For the text-containing cell, return its midpoint in (x, y) coordinate format. 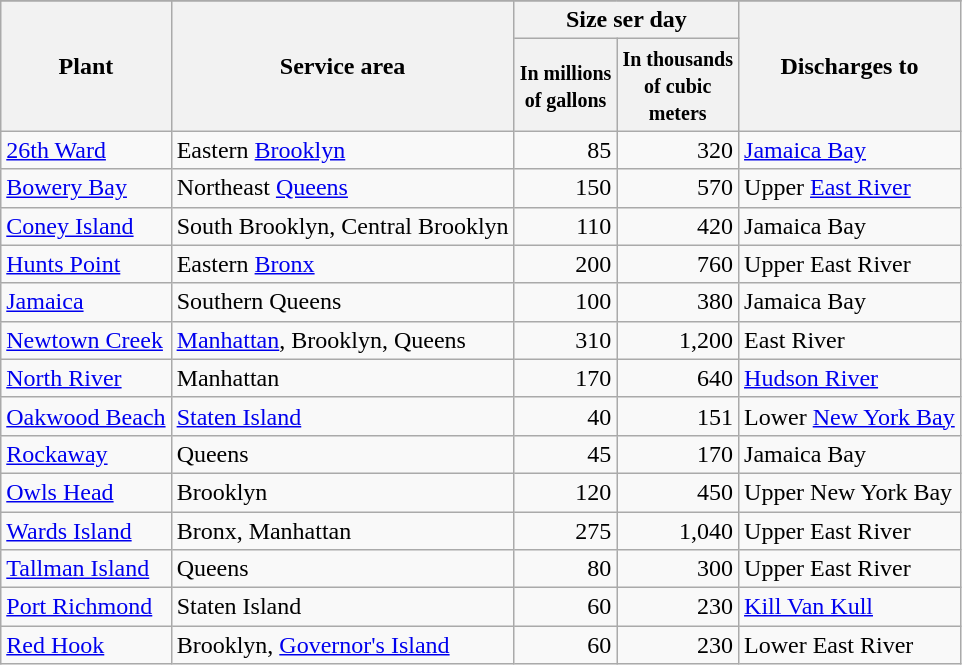
300 (678, 569)
Bowery Bay (86, 188)
Size ser day (626, 20)
45 (566, 454)
Discharges to (850, 66)
Hudson River (850, 378)
1,200 (678, 340)
Lower East River (850, 645)
Bronx, Manhattan (342, 531)
40 (566, 416)
Tallman Island (86, 569)
Upper New York Bay (850, 492)
Manhattan (342, 378)
Owls Head (86, 492)
Plant (86, 66)
Oakwood Beach (86, 416)
Lower New York Bay (850, 416)
Red Hook (86, 645)
110 (566, 226)
In millions of gallons (566, 85)
Kill Van Kull (850, 607)
South Brooklyn, Central Brooklyn (342, 226)
Jamaica (86, 302)
570 (678, 188)
450 (678, 492)
150 (566, 188)
80 (566, 569)
120 (566, 492)
640 (678, 378)
310 (566, 340)
Hunts Point (86, 264)
420 (678, 226)
Northeast Queens (342, 188)
Brooklyn, Governor's Island (342, 645)
East River (850, 340)
320 (678, 150)
Wards Island (86, 531)
Eastern Brooklyn (342, 150)
Coney Island (86, 226)
200 (566, 264)
1,040 (678, 531)
151 (678, 416)
100 (566, 302)
85 (566, 150)
275 (566, 531)
Brooklyn (342, 492)
Newtown Creek (86, 340)
26th Ward (86, 150)
North River (86, 378)
Southern Queens (342, 302)
Manhattan, Brooklyn, Queens (342, 340)
Rockaway (86, 454)
Eastern Bronx (342, 264)
760 (678, 264)
Port Richmond (86, 607)
Service area (342, 66)
380 (678, 302)
In thousands of cubic meters (678, 85)
